Identify which cell holds the provided text, then report its [X, Y] central coordinate. 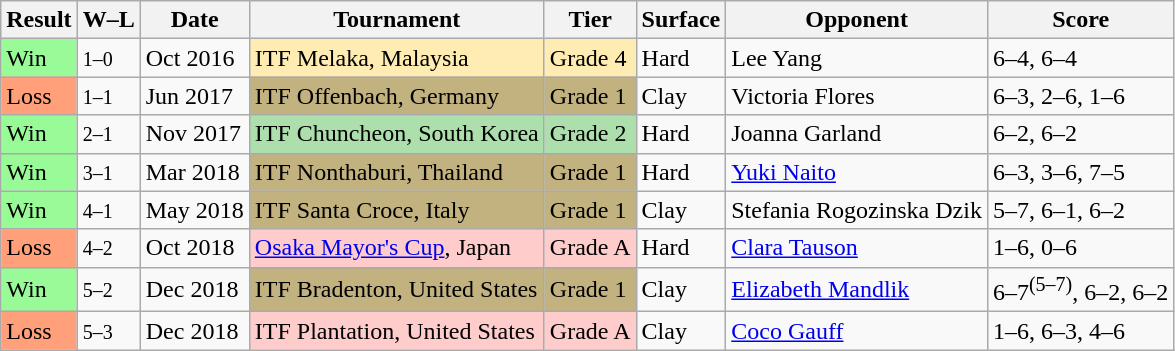
1–6, 6–3, 4–6 [1080, 331]
Result [39, 20]
Clara Tauson [857, 248]
ITF Santa Croce, Italy [396, 210]
May 2018 [194, 210]
Nov 2017 [194, 134]
ITF Plantation, United States [396, 331]
6–3, 2–6, 1–6 [1080, 96]
1–1 [108, 96]
Victoria Flores [857, 96]
2–1 [108, 134]
Elizabeth Mandlik [857, 290]
Score [1080, 20]
ITF Nonthaburi, Thailand [396, 172]
5–3 [108, 331]
Osaka Mayor's Cup, Japan [396, 248]
Lee Yang [857, 58]
Mar 2018 [194, 172]
5–7, 6–1, 6–2 [1080, 210]
6–7(5–7), 6–2, 6–2 [1080, 290]
1–0 [108, 58]
Oct 2018 [194, 248]
6–2, 6–2 [1080, 134]
6–4, 6–4 [1080, 58]
5–2 [108, 290]
W–L [108, 20]
6–3, 3–6, 7–5 [1080, 172]
ITF Bradenton, United States [396, 290]
1–6, 0–6 [1080, 248]
4–1 [108, 210]
Tier [590, 20]
Stefania Rogozinska Dzik [857, 210]
Jun 2017 [194, 96]
Tournament [396, 20]
Date [194, 20]
Coco Gauff [857, 331]
Surface [681, 20]
ITF Melaka, Malaysia [396, 58]
Oct 2016 [194, 58]
4–2 [108, 248]
Joanna Garland [857, 134]
3–1 [108, 172]
Grade 4 [590, 58]
Yuki Naito [857, 172]
ITF Chuncheon, South Korea [396, 134]
Grade 2 [590, 134]
Opponent [857, 20]
ITF Offenbach, Germany [396, 96]
